Search for the cell housing the specified text and yield its [X, Y] center coordinate. 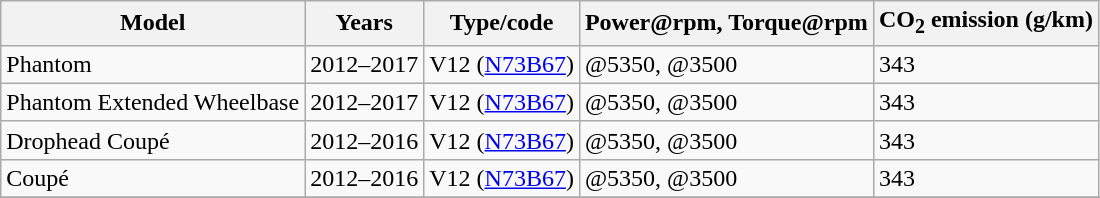
Phantom Extended Wheelbase [153, 102]
CO2 emission (g/km) [986, 23]
Coupé [153, 178]
Model [153, 23]
Years [364, 23]
Phantom [153, 64]
Power@rpm, Torque@rpm [726, 23]
Drophead Coupé [153, 140]
Type/code [502, 23]
